Output the (X, Y) coordinate of the center of the cell containing the given text.  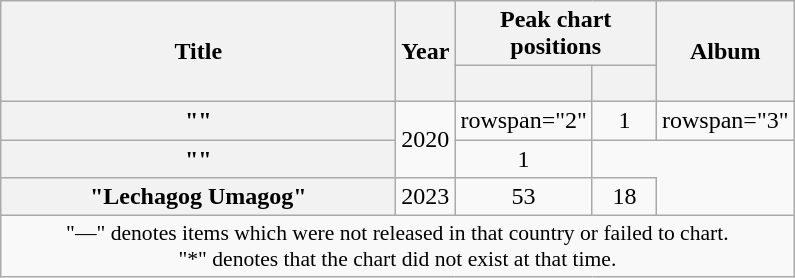
2023 (426, 197)
18 (624, 197)
Peak chart positions (556, 34)
Album (726, 52)
rowspan="2" (524, 120)
"Lechagog Umagog" (198, 197)
rowspan="3" (726, 120)
"—" denotes items which were not released in that country or failed to chart."*" denotes that the chart did not exist at that time. (398, 246)
53 (524, 197)
Year (426, 52)
Title (198, 52)
2020 (426, 139)
